Extract the (x, y) coordinate from the center of the cell holding the provided text.  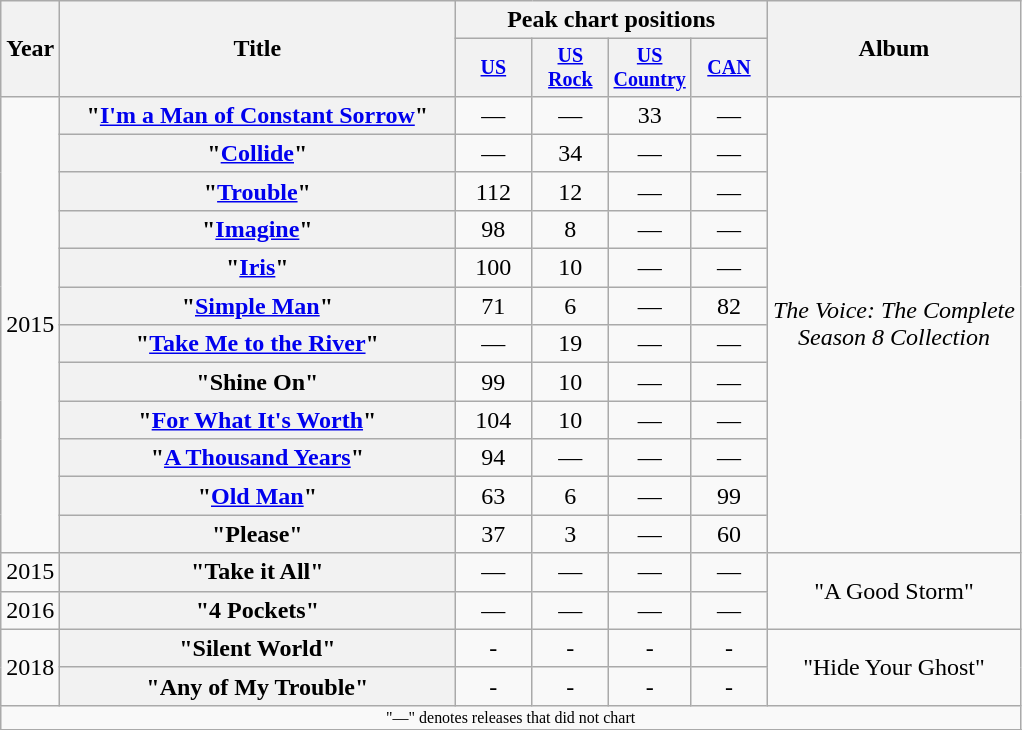
3 (570, 534)
"Simple Man" (258, 306)
"—" denotes releases that did not chart (511, 717)
71 (494, 306)
37 (494, 534)
19 (570, 344)
"I'm a Man of Constant Sorrow" (258, 115)
"For What It's Worth" (258, 420)
"4 Pockets" (258, 610)
33 (650, 115)
"Collide" (258, 153)
"A Good Storm" (894, 591)
Album (894, 49)
CAN (728, 68)
"Take it All" (258, 572)
2016 (30, 610)
"Shine On" (258, 382)
82 (728, 306)
60 (728, 534)
34 (570, 153)
US (494, 68)
"Old Man" (258, 496)
Peak chart positions (612, 20)
USRock (570, 68)
USCountry (650, 68)
94 (494, 458)
100 (494, 268)
"Take Me to the River" (258, 344)
"Imagine" (258, 229)
112 (494, 191)
"Trouble" (258, 191)
Year (30, 49)
"Please" (258, 534)
104 (494, 420)
63 (494, 496)
2018 (30, 667)
"Hide Your Ghost" (894, 667)
"Iris" (258, 268)
"Silent World" (258, 648)
12 (570, 191)
"Any of My Trouble" (258, 686)
Title (258, 49)
98 (494, 229)
"A Thousand Years" (258, 458)
The Voice: The CompleteSeason 8 Collection (894, 324)
8 (570, 229)
